Output the (X, Y) coordinate of the center of the cell containing the given text.  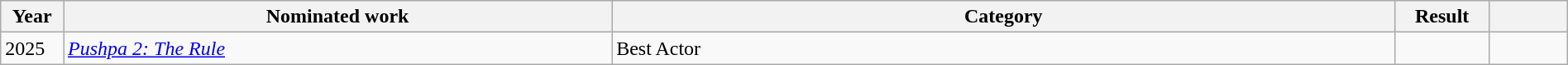
Category (1004, 17)
Year (32, 17)
Result (1442, 17)
Nominated work (337, 17)
Pushpa 2: The Rule (337, 48)
2025 (32, 48)
Best Actor (1004, 48)
